Output the (X, Y) coordinate of the center of the cell containing the given text.  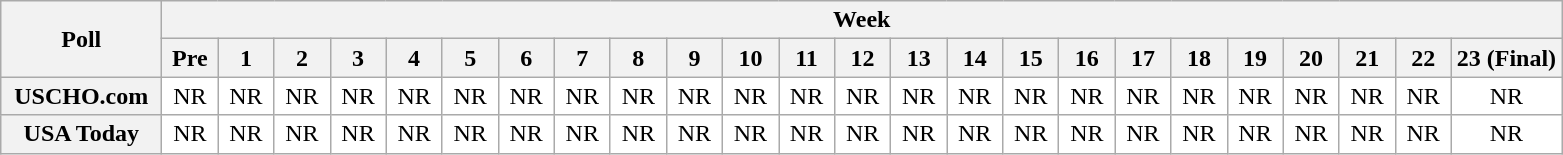
21 (1367, 58)
Pre (190, 58)
10 (750, 58)
22 (1423, 58)
4 (414, 58)
15 (1031, 58)
20 (1311, 58)
23 (Final) (1506, 58)
Poll (82, 39)
19 (1255, 58)
1 (246, 58)
14 (975, 58)
13 (919, 58)
USA Today (82, 134)
USCHO.com (82, 96)
9 (694, 58)
12 (863, 58)
18 (1199, 58)
6 (526, 58)
8 (638, 58)
3 (358, 58)
5 (470, 58)
16 (1087, 58)
17 (1143, 58)
7 (582, 58)
2 (302, 58)
11 (806, 58)
Week (862, 20)
